Find where the given text appears and provide that cell's center as [X, Y] coordinate. 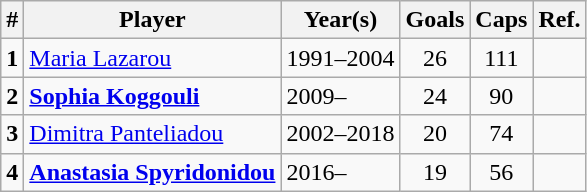
Year(s) [340, 20]
24 [435, 96]
74 [502, 134]
19 [435, 172]
Goals [435, 20]
2002–2018 [340, 134]
Ref. [560, 20]
111 [502, 58]
90 [502, 96]
2 [12, 96]
Player [152, 20]
4 [12, 172]
2009– [340, 96]
1 [12, 58]
20 [435, 134]
Maria Lazarou [152, 58]
26 [435, 58]
1991–2004 [340, 58]
56 [502, 172]
3 [12, 134]
Caps [502, 20]
# [12, 20]
Sophia Koggouli [152, 96]
Dimitra Panteliadou [152, 134]
2016– [340, 172]
Anastasia Spyridonidou [152, 172]
